Return the [X, Y] coordinate for the center point of the cell that contains the specified text.  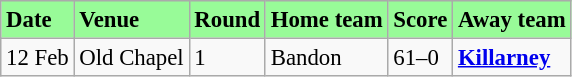
1 [227, 57]
Date [38, 19]
Score [420, 19]
12 Feb [38, 57]
Home team [326, 19]
Round [227, 19]
61–0 [420, 57]
Away team [512, 19]
Venue [132, 19]
Killarney [512, 57]
Bandon [326, 57]
Old Chapel [132, 57]
